Locate the cell with the specified text and output its (X, Y) center coordinate. 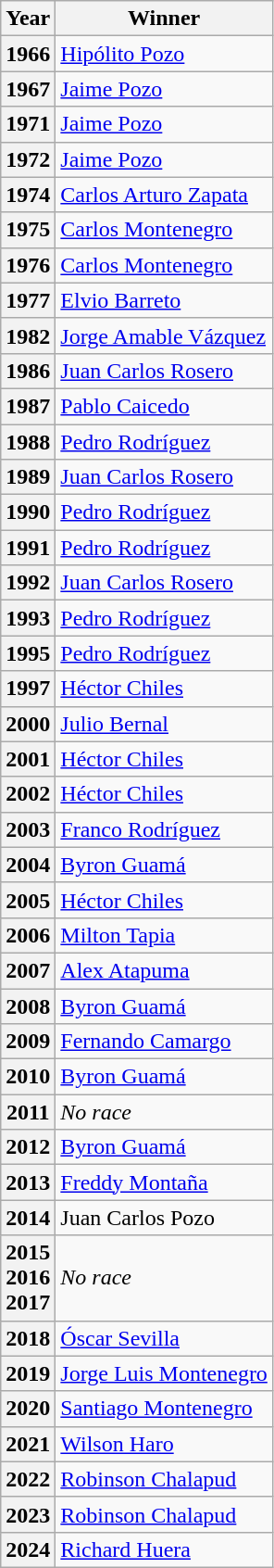
Pablo Caicedo (165, 406)
2009 (28, 1042)
Franco Rodríguez (165, 829)
Carlos Arturo Zapata (165, 195)
2013 (28, 1182)
Wilson Haro (165, 1444)
Jorge Luis Montenegro (165, 1373)
Fernando Camargo (165, 1042)
2019 (28, 1373)
1992 (28, 583)
2023 (28, 1514)
2021 (28, 1444)
2011 (28, 1112)
1972 (28, 159)
1991 (28, 548)
Milton Tapia (165, 935)
2012 (28, 1147)
1995 (28, 653)
1993 (28, 618)
2005 (28, 900)
2022 (28, 1479)
2007 (28, 970)
1977 (28, 300)
1987 (28, 406)
2000 (28, 724)
1986 (28, 371)
Richard Huera (165, 1549)
1989 (28, 477)
2024 (28, 1549)
2002 (28, 794)
2010 (28, 1077)
Santiago Montenegro (165, 1409)
Alex Atapuma (165, 970)
1966 (28, 54)
1988 (28, 442)
1976 (28, 265)
1982 (28, 335)
201520162017 (28, 1278)
1975 (28, 230)
Elvio Barreto (165, 300)
Óscar Sevilla (165, 1338)
2003 (28, 829)
2004 (28, 865)
2020 (28, 1409)
2018 (28, 1338)
2006 (28, 935)
2001 (28, 759)
1990 (28, 512)
Year (28, 19)
2008 (28, 1005)
2014 (28, 1218)
Freddy Montaña (165, 1182)
1971 (28, 124)
Hipólito Pozo (165, 54)
1997 (28, 689)
Winner (165, 19)
Julio Bernal (165, 724)
1974 (28, 195)
1967 (28, 89)
Jorge Amable Vázquez (165, 335)
Juan Carlos Pozo (165, 1218)
